For the text-containing cell, return its midpoint in [X, Y] coordinate format. 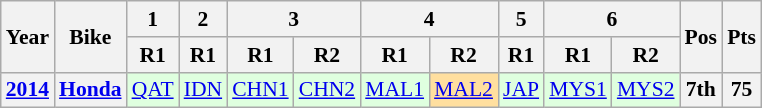
6 [612, 19]
2014 [28, 90]
Year [28, 36]
Honda [90, 90]
Bike [90, 36]
CHN1 [260, 90]
QAT [153, 90]
3 [294, 19]
MYS1 [578, 90]
JAP [521, 90]
MAL2 [464, 90]
Pts [742, 36]
2 [203, 19]
1 [153, 19]
IDN [203, 90]
7th [702, 90]
Pos [702, 36]
4 [429, 19]
MAL1 [394, 90]
5 [521, 19]
CHN2 [328, 90]
75 [742, 90]
MYS2 [646, 90]
